Return the [X, Y] coordinate for the center point of the cell that contains the specified text.  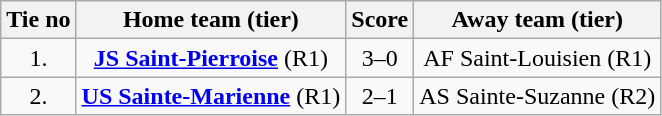
Home team (tier) [211, 20]
2–1 [380, 96]
3–0 [380, 58]
1. [38, 58]
2. [38, 96]
JS Saint-Pierroise (R1) [211, 58]
US Sainte-Marienne (R1) [211, 96]
Away team (tier) [538, 20]
AS Sainte-Suzanne (R2) [538, 96]
Tie no [38, 20]
AF Saint-Louisien (R1) [538, 58]
Score [380, 20]
